Pinpoint the cell where the given text exists, returning its (X, Y) midpoint coordinate. 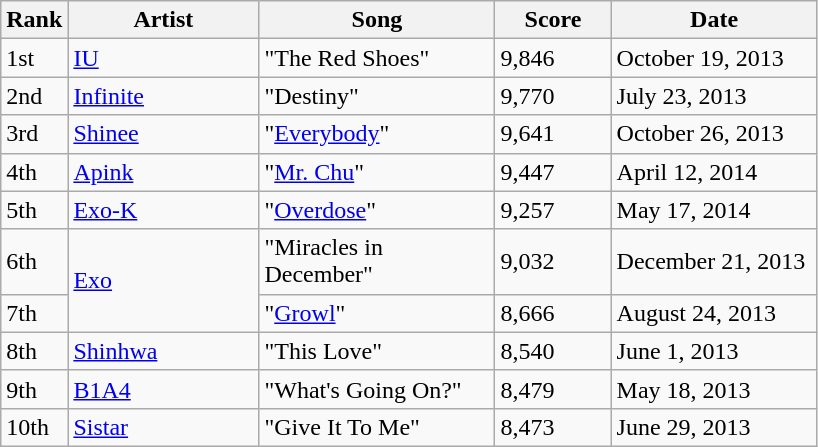
Artist (164, 20)
8,479 (553, 389)
June 29, 2013 (714, 427)
8,473 (553, 427)
3rd (34, 134)
May 17, 2014 (714, 210)
July 23, 2013 (714, 96)
10th (34, 427)
8th (34, 351)
Shinhwa (164, 351)
9,641 (553, 134)
Song (377, 20)
June 1, 2013 (714, 351)
Exo (164, 280)
"Mr. Chu" (377, 172)
April 12, 2014 (714, 172)
August 24, 2013 (714, 313)
December 21, 2013 (714, 262)
Apink (164, 172)
"Miracles in December" (377, 262)
"The Red Shoes" (377, 58)
"This Love" (377, 351)
"Overdose" (377, 210)
"What's Going On?" (377, 389)
9,032 (553, 262)
5th (34, 210)
9,257 (553, 210)
1st (34, 58)
Rank (34, 20)
October 26, 2013 (714, 134)
8,666 (553, 313)
May 18, 2013 (714, 389)
Infinite (164, 96)
9th (34, 389)
Shinee (164, 134)
6th (34, 262)
October 19, 2013 (714, 58)
2nd (34, 96)
IU (164, 58)
9,447 (553, 172)
"Give It To Me" (377, 427)
8,540 (553, 351)
Sistar (164, 427)
"Everybody" (377, 134)
9,846 (553, 58)
Exo-K (164, 210)
7th (34, 313)
Date (714, 20)
Score (553, 20)
4th (34, 172)
"Growl" (377, 313)
"Destiny" (377, 96)
B1A4 (164, 389)
9,770 (553, 96)
